Scan for the cell matching the given text and deliver its [x, y] coordinate at center. 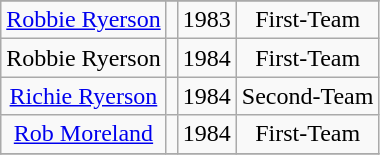
Rob Moreland [84, 134]
Second-Team [308, 96]
1983 [206, 20]
Richie Ryerson [84, 96]
